Detect which cell encompasses the target text, then output its [x, y] center coordinate. 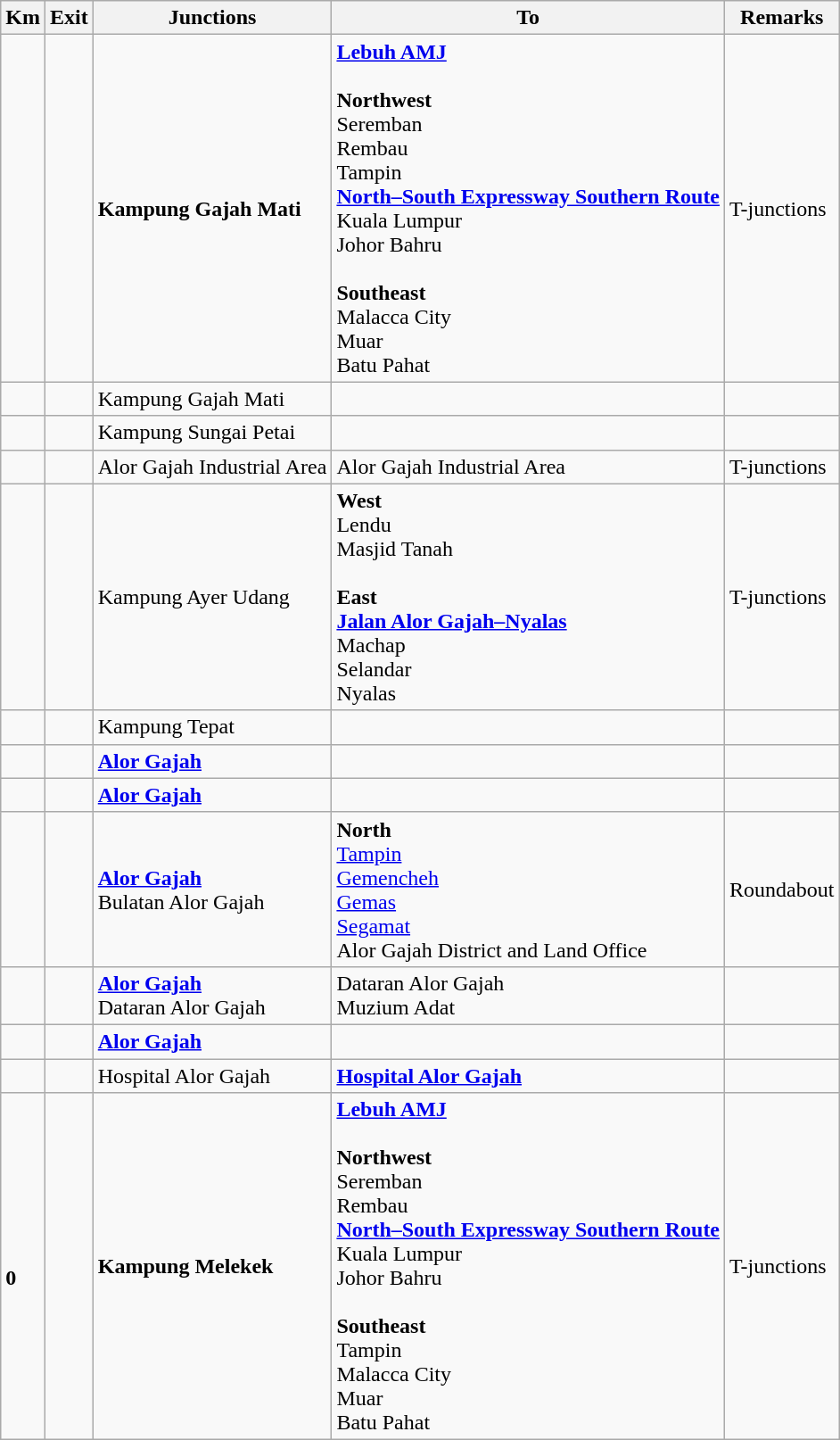
North Tampin Gemencheh Gemas SegamatAlor Gajah District and Land Office [528, 889]
Exit [69, 18]
Km [23, 18]
Roundabout [782, 889]
West Lendu Masjid TanahEast Jalan Alor Gajah–NyalasMachapSelandarNyalas [528, 597]
Lebuh AMJNorthwest Seremban Rembau North–South Expressway Southern RouteKuala LumpurJohor BahruSoutheast Tampin Malacca City Muar Batu Pahat [528, 1267]
0 [23, 1267]
Kampung Tepat [212, 727]
Remarks [782, 18]
Alor GajahDataran Alor Gajah [212, 996]
Kampung Sungai Petai [212, 433]
Alor GajahBulatan Alor Gajah [212, 889]
Lebuh AMJNorthwest Seremban Rembau Tampin North–South Expressway Southern RouteKuala LumpurJohor BahruSoutheast Malacca City Muar Batu Pahat [528, 209]
To [528, 18]
Dataran Alor GajahMuzium Adat [528, 996]
Kampung Melekek [212, 1267]
Junctions [212, 18]
Kampung Ayer Udang [212, 597]
